Return the (X, Y) coordinate for the center point of the cell that contains the specified text.  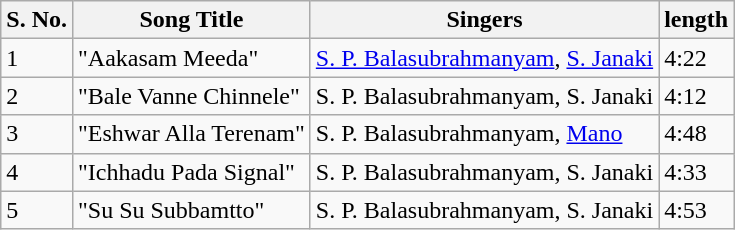
"Su Su Subbamtto" (191, 210)
"Bale Vanne Chinnele" (191, 96)
4:48 (696, 134)
Song Title (191, 20)
3 (37, 134)
S. P. Balasubrahmanyam, Mano (484, 134)
5 (37, 210)
4 (37, 172)
4:33 (696, 172)
4:22 (696, 58)
Singers (484, 20)
S. No. (37, 20)
4:53 (696, 210)
"Eshwar Alla Terenam" (191, 134)
"Aakasam Meeda" (191, 58)
"Ichhadu Pada Signal" (191, 172)
2 (37, 96)
length (696, 20)
4:12 (696, 96)
1 (37, 58)
